Return the (x, y) coordinate for the center point of the cell that contains the specified text.  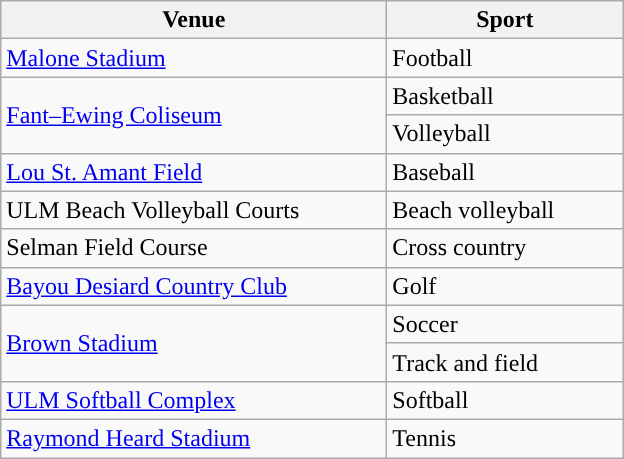
Football (505, 58)
Cross country (505, 248)
Volleyball (505, 134)
Malone Stadium (194, 58)
Bayou Desiard Country Club (194, 286)
Baseball (505, 172)
Sport (505, 20)
Brown Stadium (194, 343)
Softball (505, 400)
Tennis (505, 438)
Fant–Ewing Coliseum (194, 115)
Track and field (505, 362)
Beach volleyball (505, 210)
ULM Softball Complex (194, 400)
Soccer (505, 324)
ULM Beach Volleyball Courts (194, 210)
Selman Field Course (194, 248)
Golf (505, 286)
Lou St. Amant Field (194, 172)
Venue (194, 20)
Basketball (505, 96)
Raymond Heard Stadium (194, 438)
